Determine the [X, Y] coordinate at the center of the cell enclosing the given text.  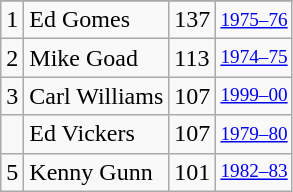
101 [192, 172]
1975–76 [254, 20]
1999–00 [254, 96]
1 [12, 20]
137 [192, 20]
Ed Gomes [96, 20]
Ed Vickers [96, 134]
Carl Williams [96, 96]
2 [12, 58]
1979–80 [254, 134]
Kenny Gunn [96, 172]
3 [12, 96]
5 [12, 172]
1982–83 [254, 172]
1974–75 [254, 58]
Mike Goad [96, 58]
113 [192, 58]
